Provide the (X, Y) coordinate of the cell's center where the given text is located.  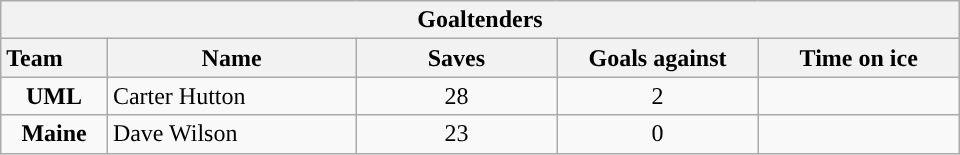
23 (456, 134)
UML (54, 96)
Carter Hutton (232, 96)
0 (658, 134)
Dave Wilson (232, 134)
28 (456, 96)
Maine (54, 134)
Goaltenders (480, 20)
Team (54, 58)
Goals against (658, 58)
Saves (456, 58)
2 (658, 96)
Time on ice (858, 58)
Name (232, 58)
